Scan for the cell matching the given text and deliver its (x, y) coordinate at center. 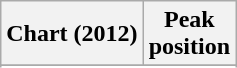
Peakposition (189, 34)
Chart (2012) (72, 34)
